Return the [x, y] coordinate for the center point of the cell that contains the specified text.  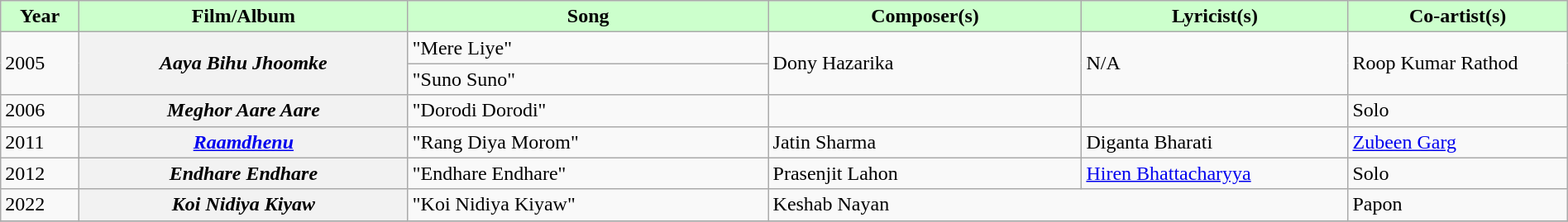
Year [40, 17]
2022 [40, 205]
Composer(s) [925, 17]
Diganta Bharati [1215, 142]
Co-artist(s) [1457, 17]
"Rang Diya Morom" [588, 142]
Raamdhenu [243, 142]
Prasenjit Lahon [925, 173]
2005 [40, 64]
N/A [1215, 64]
"Suno Suno" [588, 79]
Zubeen Garg [1457, 142]
Roop Kumar Rathod [1457, 64]
2011 [40, 142]
"Koi Nidiya Kiyaw" [588, 205]
Film/Album [243, 17]
Lyricist(s) [1215, 17]
"Mere Liye" [588, 48]
Jatin Sharma [925, 142]
Hiren Bhattacharyya [1215, 173]
Endhare Endhare [243, 173]
Song [588, 17]
2006 [40, 111]
Meghor Aare Aare [243, 111]
Koi Nidiya Kiyaw [243, 205]
"Endhare Endhare" [588, 173]
"Dorodi Dorodi" [588, 111]
2012 [40, 173]
Papon [1457, 205]
Dony Hazarika [925, 64]
Aaya Bihu Jhoomke [243, 64]
Keshab Nayan [1059, 205]
